Determine the [x, y] coordinate at the center of the cell enclosing the given text.  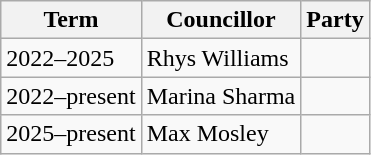
Term [71, 20]
Rhys Williams [221, 58]
Marina Sharma [221, 96]
Councillor [221, 20]
Party [335, 20]
2025–present [71, 134]
Max Mosley [221, 134]
2022–present [71, 96]
2022–2025 [71, 58]
